Identify which cell holds the provided text, then report its [x, y] central coordinate. 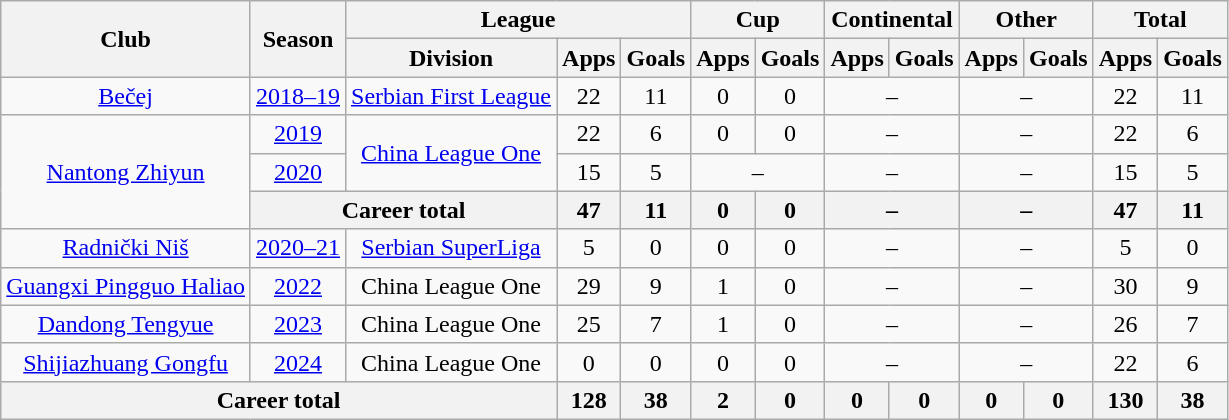
Cup [758, 20]
Serbian First League [452, 96]
130 [1125, 400]
29 [589, 286]
30 [1125, 286]
2019 [298, 134]
Nantong Zhiyun [126, 172]
Other [1026, 20]
26 [1125, 324]
2 [723, 400]
Club [126, 39]
Serbian SuperLiga [452, 248]
Dandong Tengyue [126, 324]
2023 [298, 324]
Season [298, 39]
Shijiazhuang Gongfu [126, 362]
League [518, 20]
Division [452, 58]
Bečej [126, 96]
Total [1160, 20]
2020 [298, 172]
2018–19 [298, 96]
2024 [298, 362]
25 [589, 324]
128 [589, 400]
Guangxi Pingguo Haliao [126, 286]
2022 [298, 286]
2020–21 [298, 248]
Radnički Niš [126, 248]
Continental [892, 20]
